For the text-containing cell, return its midpoint in [X, Y] coordinate format. 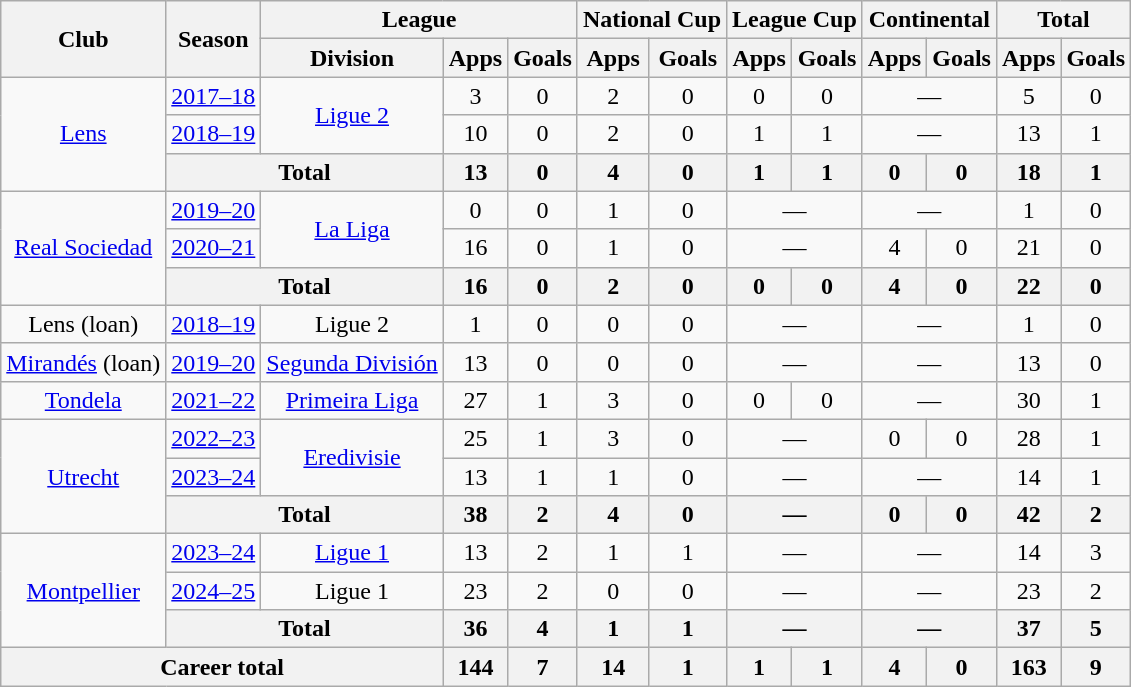
National Cup [652, 20]
2020–21 [214, 248]
Season [214, 39]
25 [475, 438]
Tondela [84, 400]
League [420, 20]
Montpellier [84, 591]
Segunda División [352, 362]
Lens [84, 134]
Continental [929, 20]
Lens (loan) [84, 324]
Utrecht [84, 476]
Real Sociedad [84, 248]
Mirandés (loan) [84, 362]
9 [1096, 667]
Eredivisie [352, 457]
Club [84, 39]
2017–18 [214, 96]
144 [475, 667]
18 [1028, 172]
37 [1028, 629]
La Liga [352, 229]
Career total [222, 667]
38 [475, 515]
2021–22 [214, 400]
22 [1028, 286]
7 [543, 667]
36 [475, 629]
30 [1028, 400]
2024–25 [214, 591]
42 [1028, 515]
27 [475, 400]
10 [475, 134]
28 [1028, 438]
2022–23 [214, 438]
21 [1028, 248]
Primeira Liga [352, 400]
Division [352, 58]
163 [1028, 667]
League Cup [795, 20]
